Return the [x, y] coordinate for the center point of the cell that contains the specified text.  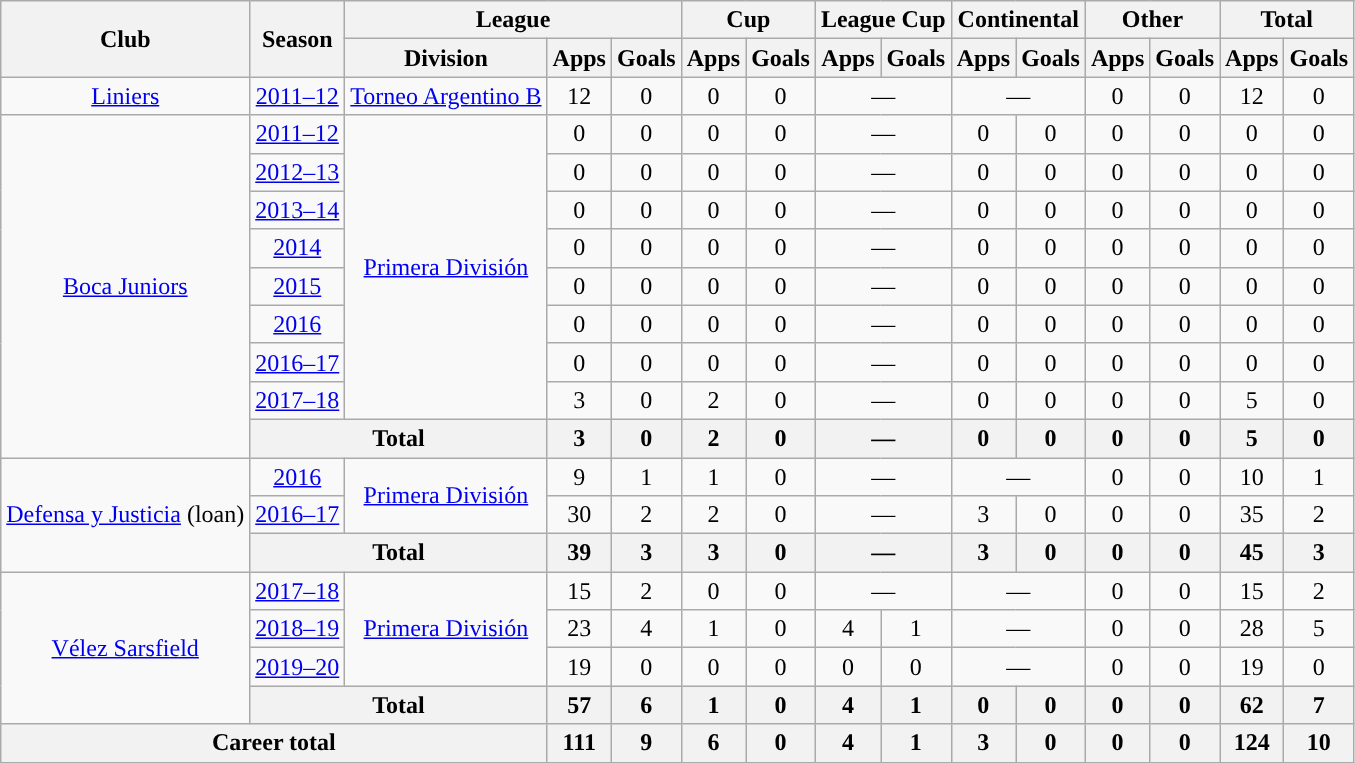
Liniers [126, 96]
57 [579, 705]
Other [1152, 20]
124 [1252, 743]
Torneo Argentino B [446, 96]
62 [1252, 705]
28 [1252, 629]
2018–19 [298, 629]
Continental [1018, 20]
2013–14 [298, 210]
Defensa y Justicia (loan) [126, 515]
7 [1319, 705]
39 [579, 553]
League Cup [883, 20]
Vélez Sarsfield [126, 648]
23 [579, 629]
2014 [298, 248]
Cup [748, 20]
45 [1252, 553]
30 [579, 515]
Division [446, 58]
Season [298, 39]
League [513, 20]
2012–13 [298, 172]
35 [1252, 515]
Boca Juniors [126, 286]
Career total [274, 743]
Club [126, 39]
2015 [298, 286]
2019–20 [298, 667]
111 [579, 743]
